Return the [x, y] coordinate for the center point of the cell that contains the specified text.  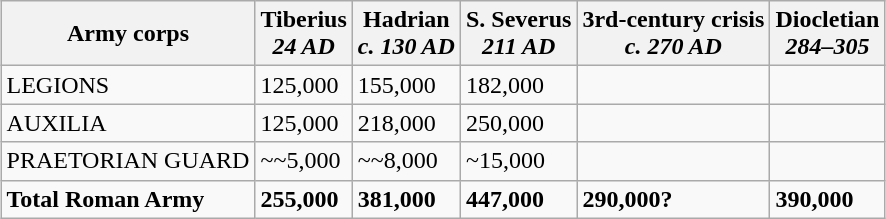
Diocletian284–305 [828, 34]
Hadrianc. 130 AD [406, 34]
Total Roman Army [128, 199]
447,000 [518, 199]
~~8,000 [406, 161]
218,000 [406, 123]
390,000 [828, 199]
250,000 [518, 123]
Tiberius24 AD [304, 34]
381,000 [406, 199]
S. Severus211 AD [518, 34]
AUXILIA [128, 123]
LEGIONS [128, 85]
290,000? [674, 199]
PRAETORIAN GUARD [128, 161]
3rd-century crisisc. 270 AD [674, 34]
155,000 [406, 85]
255,000 [304, 199]
182,000 [518, 85]
Army corps [128, 34]
~~5,000 [304, 161]
~15,000 [518, 161]
